For the text-containing cell, return its midpoint in (x, y) coordinate format. 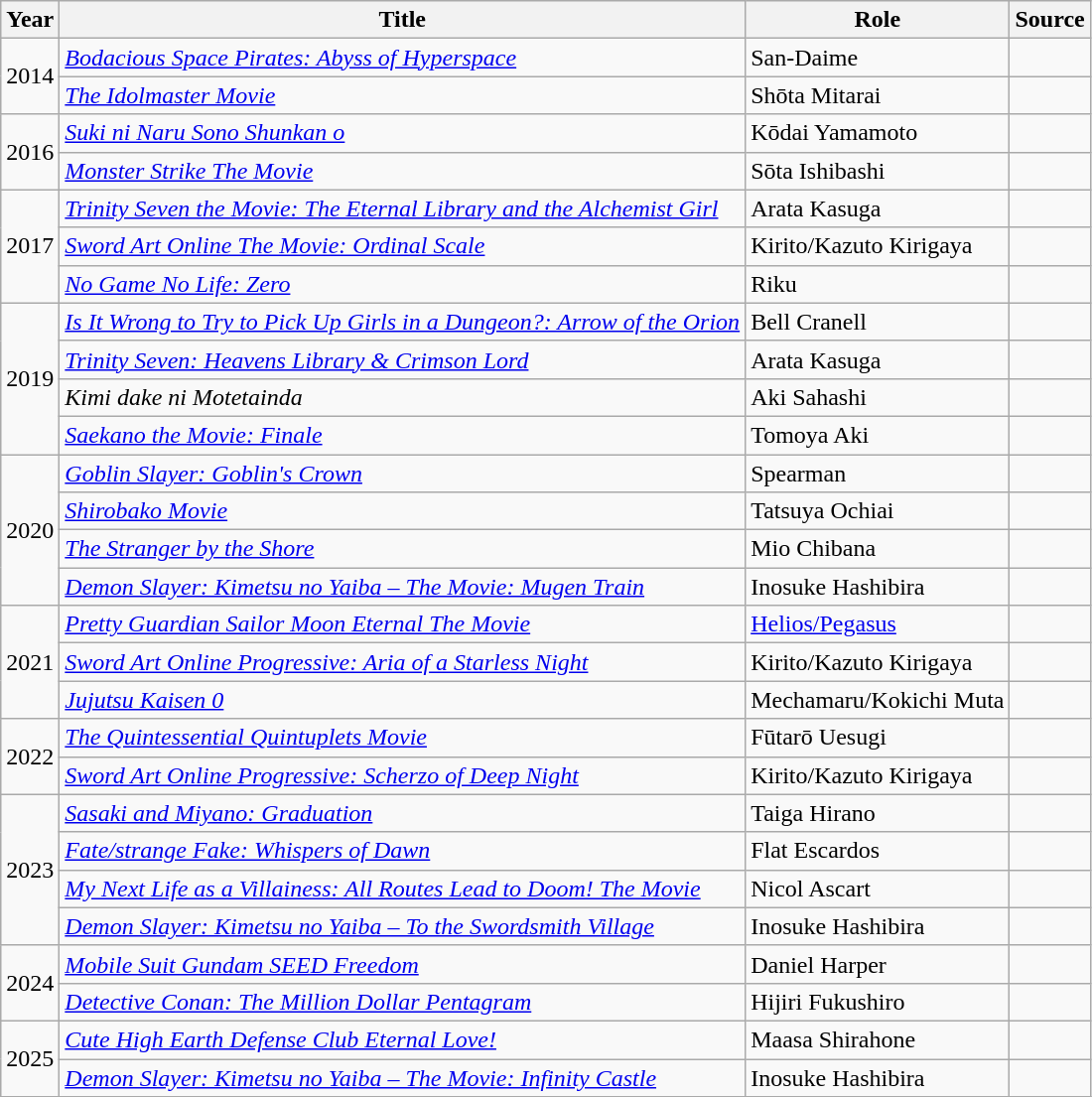
Spearman (878, 474)
2017 (30, 246)
Tomoya Aki (878, 435)
2024 (30, 983)
Sword Art Online Progressive: Scherzo of Deep Night (403, 775)
Hijiri Fukushiro (878, 1002)
The Idolmaster Movie (403, 95)
The Quintessential Quintuplets Movie (403, 738)
2019 (30, 378)
No Game No Life: Zero (403, 284)
Title (403, 20)
Mechamaru/Kokichi Muta (878, 700)
Bell Cranell (878, 322)
My Next Life as a Villainess: All Routes Lead to Doom! The Movie (403, 889)
2023 (30, 870)
Goblin Slayer: Goblin's Crown (403, 474)
Year (30, 20)
Fūtarō Uesugi (878, 738)
Nicol Ascart (878, 889)
Demon Slayer: Kimetsu no Yaiba – The Movie: Mugen Train (403, 587)
Mio Chibana (878, 549)
Aki Sahashi (878, 397)
Trinity Seven the Movie: The Eternal Library and the Alchemist Girl (403, 208)
Source (1050, 20)
Demon Slayer: Kimetsu no Yaiba – To the Swordsmith Village (403, 926)
2021 (30, 662)
Role (878, 20)
Taiga Hirano (878, 813)
Daniel Harper (878, 964)
Monster Strike The Movie (403, 171)
Fate/strange Fake: Whispers of Dawn (403, 851)
Riku (878, 284)
San-Daime (878, 58)
Sōta Ishibashi (878, 171)
Cute High Earth Defense Club Eternal Love! (403, 1039)
Tatsuya Ochiai (878, 511)
Mobile Suit Gundam SEED Freedom (403, 964)
Saekano the Movie: Finale (403, 435)
Is It Wrong to Try to Pick Up Girls in a Dungeon?: Arrow of the Orion (403, 322)
Sword Art Online The Movie: Ordinal Scale (403, 246)
Maasa Shirahone (878, 1039)
2016 (30, 152)
2022 (30, 756)
Demon Slayer: Kimetsu no Yaiba – The Movie: Infinity Castle (403, 1077)
Sasaki and Miyano: Graduation (403, 813)
2014 (30, 76)
Jujutsu Kaisen 0 (403, 700)
Pretty Guardian Sailor Moon Eternal The Movie (403, 624)
Detective Conan: The Million Dollar Pentagram (403, 1002)
The Stranger by the Shore (403, 549)
Shirobako Movie (403, 511)
Trinity Seven: Heavens Library & Crimson Lord (403, 359)
Kōdai Yamamoto (878, 133)
Sword Art Online Progressive: Aria of a Starless Night (403, 662)
2025 (30, 1058)
Flat Escardos (878, 851)
2020 (30, 530)
Kimi dake ni Motetainda (403, 397)
Bodacious Space Pirates: Abyss of Hyperspace (403, 58)
Suki ni Naru Sono Shunkan o (403, 133)
Shōta Mitarai (878, 95)
Helios/Pegasus (878, 624)
